Identify which cell holds the provided text, then report its (X, Y) central coordinate. 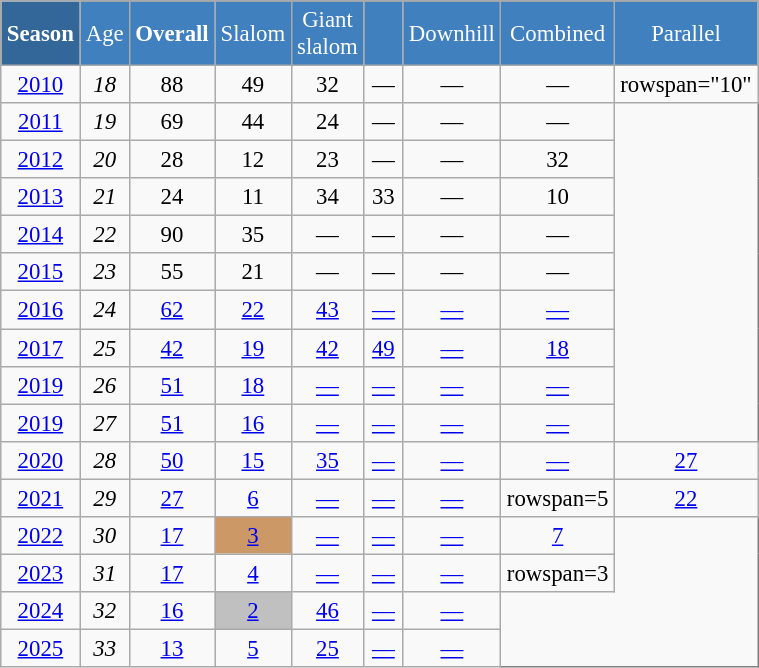
2 (253, 611)
69 (172, 122)
26 (104, 385)
2020 (40, 460)
20 (104, 160)
55 (172, 273)
2016 (40, 310)
Slalom (253, 34)
Age (104, 34)
12 (253, 160)
Season (40, 34)
43 (328, 310)
2024 (40, 611)
2022 (40, 536)
2011 (40, 122)
2023 (40, 573)
13 (172, 648)
Giantslalom (328, 34)
30 (104, 536)
2010 (40, 85)
2015 (40, 273)
6 (253, 498)
2013 (40, 197)
7 (558, 536)
rowspan=5 (558, 498)
31 (104, 573)
Combined (558, 34)
rowspan="10" (686, 85)
88 (172, 85)
2021 (40, 498)
3 (253, 536)
Parallel (686, 34)
44 (253, 122)
2017 (40, 348)
10 (558, 197)
11 (253, 197)
Downhill (452, 34)
4 (253, 573)
34 (328, 197)
Overall (172, 34)
15 (253, 460)
2025 (40, 648)
62 (172, 310)
46 (328, 611)
90 (172, 235)
rowspan=3 (558, 573)
2012 (40, 160)
50 (172, 460)
29 (104, 498)
2014 (40, 235)
5 (253, 648)
